Search for the cell housing the specified text and yield its [x, y] center coordinate. 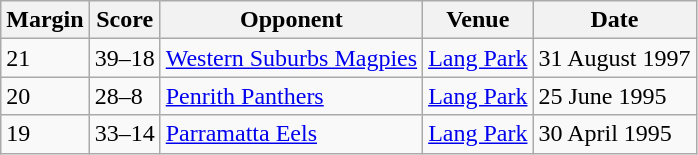
Venue [478, 20]
Score [124, 20]
Parramatta Eels [291, 134]
25 June 1995 [614, 96]
Margin [45, 20]
39–18 [124, 58]
30 April 1995 [614, 134]
21 [45, 58]
31 August 1997 [614, 58]
33–14 [124, 134]
Date [614, 20]
Opponent [291, 20]
Western Suburbs Magpies [291, 58]
19 [45, 134]
28–8 [124, 96]
20 [45, 96]
Penrith Panthers [291, 96]
